For the text-containing cell, return its midpoint in [x, y] coordinate format. 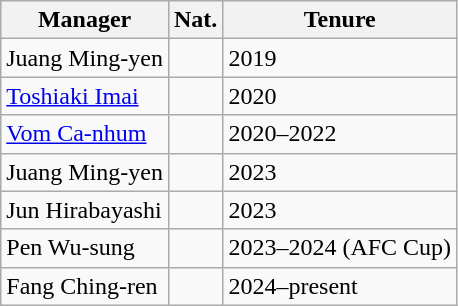
Vom Ca-nhum [85, 134]
2020 [340, 96]
Jun Hirabayashi [85, 210]
2019 [340, 58]
Tenure [340, 20]
Manager [85, 20]
Fang Ching-ren [85, 286]
Nat. [195, 20]
2023–2024 (AFC Cup) [340, 248]
2020–2022 [340, 134]
2024–present [340, 286]
Pen Wu-sung [85, 248]
Toshiaki Imai [85, 96]
